Return the [x, y] coordinate for the center point of the cell that contains the specified text.  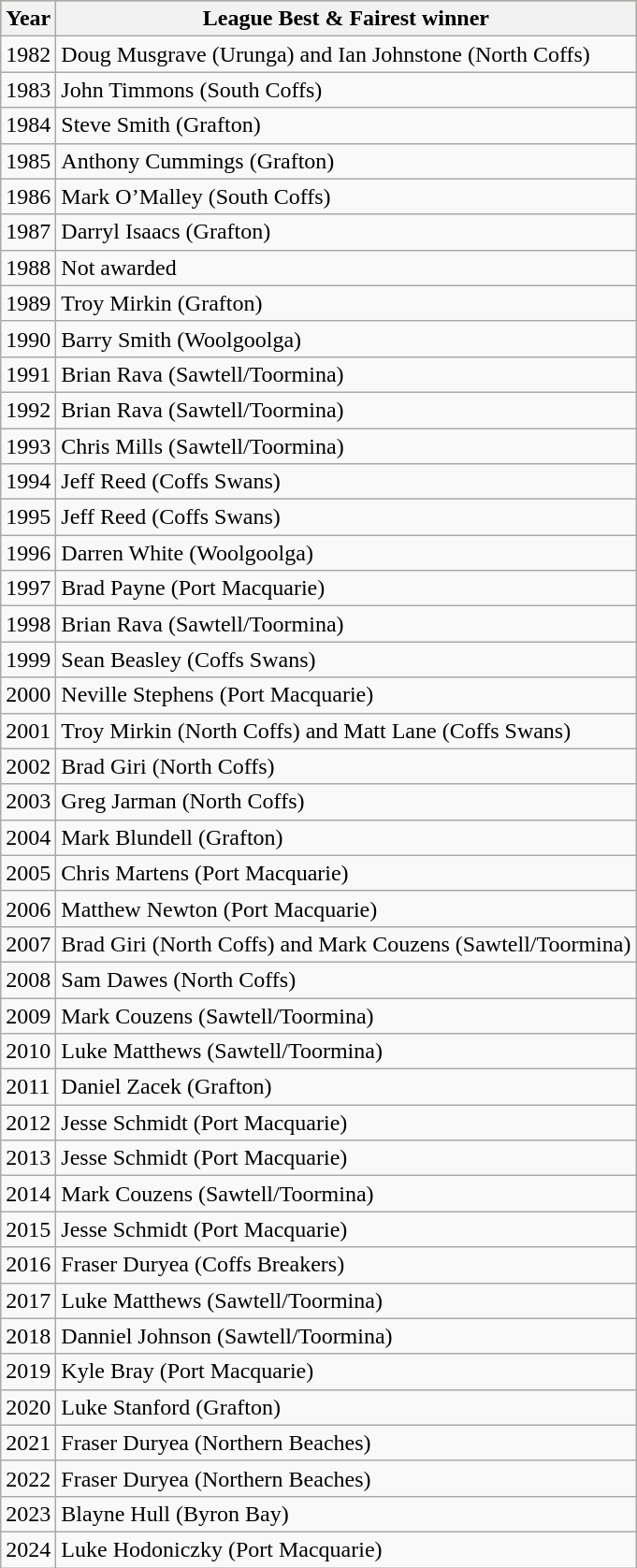
Neville Stephens (Port Macquarie) [346, 695]
1995 [28, 517]
Doug Musgrave (Urunga) and Ian Johnstone (North Coffs) [346, 54]
2018 [28, 1336]
1987 [28, 232]
2016 [28, 1265]
Chris Mills (Sawtell/Toormina) [346, 446]
Darren White (Woolgoolga) [346, 553]
Brad Payne (Port Macquarie) [346, 588]
Mark Blundell (Grafton) [346, 837]
Greg Jarman (North Coffs) [346, 802]
Luke Hodoniczky (Port Macquarie) [346, 1549]
Steve Smith (Grafton) [346, 125]
2011 [28, 1087]
1999 [28, 660]
1998 [28, 624]
1992 [28, 410]
1990 [28, 339]
1989 [28, 303]
2023 [28, 1514]
2014 [28, 1194]
2006 [28, 908]
Sam Dawes (North Coffs) [346, 980]
Brad Giri (North Coffs) and Mark Couzens (Sawtell/Toormina) [346, 944]
Matthew Newton (Port Macquarie) [346, 908]
2009 [28, 1015]
Barry Smith (Woolgoolga) [346, 339]
1986 [28, 196]
1991 [28, 374]
2001 [28, 731]
1997 [28, 588]
2022 [28, 1478]
2024 [28, 1549]
Daniel Zacek (Grafton) [346, 1087]
Anthony Cummings (Grafton) [346, 161]
2010 [28, 1052]
John Timmons (South Coffs) [346, 90]
2007 [28, 944]
1982 [28, 54]
Fraser Duryea (Coffs Breakers) [346, 1265]
1993 [28, 446]
1996 [28, 553]
2000 [28, 695]
2020 [28, 1407]
2002 [28, 766]
1985 [28, 161]
Danniel Johnson (Sawtell/Toormina) [346, 1336]
Blayne Hull (Byron Bay) [346, 1514]
Year [28, 19]
Kyle Bray (Port Macquarie) [346, 1372]
1994 [28, 482]
2013 [28, 1158]
League Best & Fairest winner [346, 19]
2005 [28, 873]
Troy Mirkin (Grafton) [346, 303]
1988 [28, 268]
1984 [28, 125]
Chris Martens (Port Macquarie) [346, 873]
Luke Stanford (Grafton) [346, 1407]
Darryl Isaacs (Grafton) [346, 232]
2012 [28, 1123]
2017 [28, 1300]
Sean Beasley (Coffs Swans) [346, 660]
Not awarded [346, 268]
2004 [28, 837]
Brad Giri (North Coffs) [346, 766]
1983 [28, 90]
2021 [28, 1443]
2008 [28, 980]
Mark O’Malley (South Coffs) [346, 196]
Troy Mirkin (North Coffs) and Matt Lane (Coffs Swans) [346, 731]
2003 [28, 802]
2019 [28, 1372]
2015 [28, 1229]
